Scan for the cell matching the given text and deliver its [X, Y] coordinate at center. 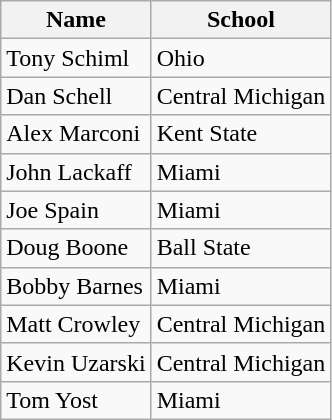
Joe Spain [76, 210]
Kevin Uzarski [76, 362]
Name [76, 20]
John Lackaff [76, 172]
Doug Boone [76, 248]
Bobby Barnes [76, 286]
Dan Schell [76, 96]
School [241, 20]
Ohio [241, 58]
Kent State [241, 134]
Matt Crowley [76, 324]
Tony Schiml [76, 58]
Tom Yost [76, 400]
Alex Marconi [76, 134]
Ball State [241, 248]
